Output the (x, y) coordinate of the center of the cell containing the given text.  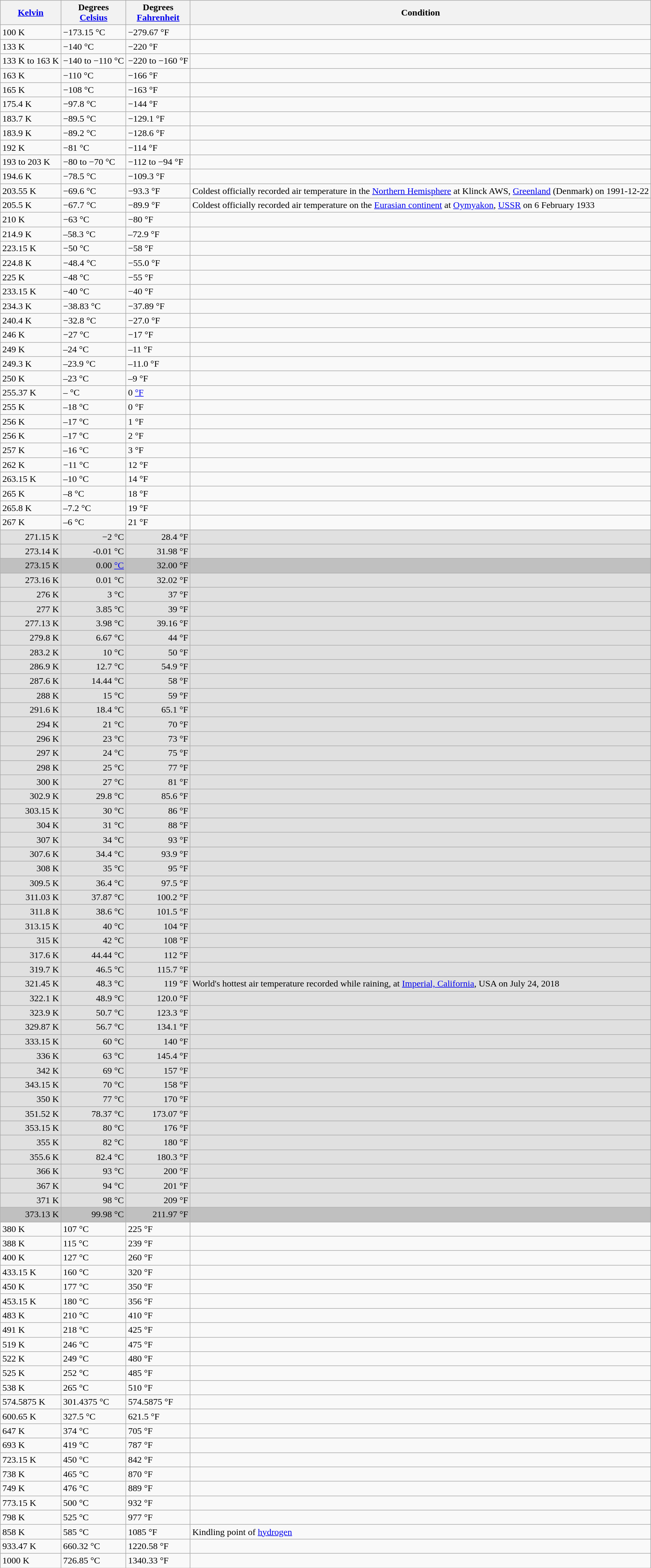
233.15 K (31, 292)
94 °C (94, 1186)
28.4 °F (158, 537)
29.8 °C (94, 796)
225 K (31, 277)
3.98 °C (94, 623)
39.16 °F (158, 623)
−140 to −110 °C (94, 61)
647 K (31, 1431)
738 K (31, 1474)
97.5 °F (158, 883)
315 K (31, 941)
265 °C (94, 1388)
−27 °C (94, 335)
-0.01 °C (94, 551)
510 °F (158, 1388)
44.44 °C (94, 955)
163 K (31, 75)
313.15 K (31, 926)
265.8 K (31, 508)
39 °F (158, 609)
279.8 K (31, 638)
304 K (31, 825)
209 °F (158, 1200)
−40 °C (94, 292)
933.47 K (31, 1546)
−2 °C (94, 537)
Coldest officially recorded air temperature in the Northern Hemisphere at Klinck AWS, Greenland (Denmark) on 1991-12-22 (420, 191)
127 °C (94, 1258)
351.52 K (31, 1113)
12 °F (158, 465)
519 K (31, 1344)
−129.1 °F (158, 119)
225 °F (158, 1229)
201 °F (158, 1186)
273.14 K (31, 551)
277 K (31, 609)
1220.58 °F (158, 1546)
−48 °C (94, 277)
31 °C (94, 825)
115.7 °F (158, 969)
–16 °C (94, 450)
183.9 K (31, 133)
100.2 °F (158, 897)
75 °F (158, 753)
54.9 °F (158, 667)
353.15 K (31, 1128)
2 °F (158, 436)
63 °C (94, 1056)
320 °F (158, 1272)
123.3 °F (158, 1013)
Kelvin (31, 13)
257 K (31, 450)
465 °C (94, 1474)
419 °C (94, 1445)
60 °C (94, 1041)
374 °C (94, 1431)
211.97 °F (158, 1215)
1 °F (158, 422)
–18 °C (94, 407)
−108 °C (94, 90)
483 K (31, 1315)
798 K (31, 1517)
574.5875 °F (158, 1402)
355.6 K (31, 1157)
287.6 K (31, 681)
−128.6 °F (158, 133)
3 °F (158, 450)
101.5 °F (158, 912)
−67.7 °C (94, 205)
450 K (31, 1287)
425 °F (158, 1330)
177 °C (94, 1287)
115 °C (94, 1243)
31.98 °F (158, 551)
−163 °F (158, 90)
170 °F (158, 1099)
842 °F (158, 1460)
249 °C (94, 1359)
−37.89 °F (158, 306)
234.3 K (31, 306)
–9 °F (158, 378)
250 K (31, 378)
−220 °F (158, 47)
32.00 °F (158, 566)
223.15 K (31, 249)
870 °F (158, 1474)
321.45 K (31, 984)
203.55 K (31, 191)
50 °F (158, 652)
302.9 K (31, 796)
14.44 °C (94, 681)
112 °F (158, 955)
−80 °F (158, 220)
183.7 K (31, 119)
30 °C (94, 811)
525 K (31, 1373)
240.4 K (31, 320)
140 °F (158, 1041)
82.4 °C (94, 1157)
350 K (31, 1099)
252 °C (94, 1373)
180 °F (158, 1143)
660.32 °C (94, 1546)
1000 K (31, 1560)
−89.5 °C (94, 119)
322.1 K (31, 998)
291.6 K (31, 710)
35 °C (94, 868)
DegreesFahrenheit (158, 13)
450 °C (94, 1460)
585 °C (94, 1532)
333.15 K (31, 1041)
538 K (31, 1388)
40 °C (94, 926)
145.4 °F (158, 1056)
453.15 K (31, 1301)
98 °C (94, 1200)
273.16 K (31, 580)
621.5 °F (158, 1416)
366 K (31, 1171)
388 K (31, 1243)
400 K (31, 1258)
56.7 °C (94, 1027)
726.85 °C (94, 1560)
−32.8 °C (94, 320)
−220 to −160 °F (158, 61)
Kindling point of hydrogen (420, 1532)
38.6 °C (94, 912)
410 °F (158, 1315)
−110 °C (94, 75)
224.8 K (31, 263)
858 K (31, 1532)
889 °F (158, 1488)
262 K (31, 465)
300 K (31, 782)
373.13 K (31, 1215)
70 °C (94, 1085)
342 K (31, 1070)
−166 °F (158, 75)
194.6 K (31, 176)
21 °F (158, 522)
283.2 K (31, 652)
65.1 °F (158, 710)
158 °F (158, 1085)
93 °F (158, 839)
0.00 °C (94, 566)
−97.8 °C (94, 104)
319.7 K (31, 969)
32.02 °F (158, 580)
6.67 °C (94, 638)
239 °F (158, 1243)
21 °C (94, 724)
336 K (31, 1056)
787 °F (158, 1445)
246 °C (94, 1344)
308 K (31, 868)
−144 °F (158, 104)
−50 °C (94, 249)
165 K (31, 90)
218 °C (94, 1330)
DegreesCelsius (94, 13)
977 °F (158, 1517)
3 °C (94, 594)
210 °C (94, 1315)
723.15 K (31, 1460)
36.4 °C (94, 883)
134.1 °F (158, 1027)
214.9 K (31, 234)
−173.15 °C (94, 32)
12.7 °C (94, 667)
−48.4 °C (94, 263)
356 °F (158, 1301)
27 °C (94, 782)
297 K (31, 753)
88 °F (158, 825)
58 °F (158, 681)
81 °F (158, 782)
255 K (31, 407)
78.37 °C (94, 1113)
−109.3 °F (158, 176)
−63 °C (94, 220)
−17 °F (158, 335)
44 °F (158, 638)
260 °F (158, 1258)
296 K (31, 739)
600.65 K (31, 1416)
249.3 K (31, 364)
–11.0 °F (158, 364)
288 K (31, 696)
350 °F (158, 1287)
85.6 °F (158, 796)
104 °F (158, 926)
317.6 K (31, 955)
574.5875 K (31, 1402)
476 °C (94, 1488)
267 K (31, 522)
95 °F (158, 868)
–8 °C (94, 494)
323.9 K (31, 1013)
18 °F (158, 494)
107 °C (94, 1229)
24 °C (94, 753)
42 °C (94, 941)
–72.9 °F (158, 234)
100 K (31, 32)
133 K (31, 47)
80 °C (94, 1128)
Condition (420, 13)
93.9 °F (158, 854)
380 K (31, 1229)
491 K (31, 1330)
271.15 K (31, 537)
255.37 K (31, 392)
343.15 K (31, 1085)
–10 °C (94, 479)
25 °C (94, 768)
180 °C (94, 1301)
286.9 K (31, 667)
246 K (31, 335)
– °C (94, 392)
59 °F (158, 696)
–7.2 °C (94, 508)
433.15 K (31, 1272)
210 K (31, 220)
34.4 °C (94, 854)
475 °F (158, 1344)
160 °C (94, 1272)
−78.5 °C (94, 176)
99.98 °C (94, 1215)
301.4375 °C (94, 1402)
10 °C (94, 652)
−279.67 °F (158, 32)
48.3 °C (94, 984)
−81 °C (94, 147)
−55.0 °F (158, 263)
311.03 K (31, 897)
−93.3 °F (158, 191)
200 °F (158, 1171)
46.5 °C (94, 969)
485 °F (158, 1373)
133 K to 163 K (31, 61)
37 °F (158, 594)
77 °F (158, 768)
309.5 K (31, 883)
273.15 K (31, 566)
265 K (31, 494)
77 °C (94, 1099)
–23 °C (94, 378)
522 K (31, 1359)
69 °C (94, 1070)
−38.83 °C (94, 306)
−140 °C (94, 47)
173.07 °F (158, 1113)
705 °F (158, 1431)
294 K (31, 724)
86 °F (158, 811)
–23.9 °C (94, 364)
34 °C (94, 839)
−58 °F (158, 249)
371 K (31, 1200)
205.5 K (31, 205)
−40 °F (158, 292)
World's hottest air temperature recorded while raining, at Imperial, California, USA on July 24, 2018 (420, 984)
276 K (31, 594)
−89.9 °F (158, 205)
18.4 °C (94, 710)
119 °F (158, 984)
329.87 K (31, 1027)
–24 °C (94, 349)
–11 °F (158, 349)
1340.33 °F (158, 1560)
−89.2 °C (94, 133)
249 K (31, 349)
50.7 °C (94, 1013)
303.15 K (31, 811)
192 K (31, 147)
773.15 K (31, 1503)
15 °C (94, 696)
307.6 K (31, 854)
311.8 K (31, 912)
932 °F (158, 1503)
70 °F (158, 724)
120.0 °F (158, 998)
480 °F (158, 1359)
−55 °F (158, 277)
307 K (31, 839)
–6 °C (94, 522)
73 °F (158, 739)
93 °C (94, 1171)
−27.0 °F (158, 320)
Coldest officially recorded air temperature on the Eurasian continent at Oymyakon, USSR on 6 February 1933 (420, 205)
277.13 K (31, 623)
327.5 °C (94, 1416)
176 °F (158, 1128)
193 to 203 K (31, 162)
−112 to −94 °F (158, 162)
180.3 °F (158, 1157)
48.9 °C (94, 998)
175.4 K (31, 104)
−80 to −70 °C (94, 162)
693 K (31, 1445)
23 °C (94, 739)
3.85 °C (94, 609)
0.01 °C (94, 580)
−114 °F (158, 147)
525 °C (94, 1517)
500 °C (94, 1503)
298 K (31, 768)
19 °F (158, 508)
37.87 °C (94, 897)
157 °F (158, 1070)
−11 °C (94, 465)
1085 °F (158, 1532)
82 °C (94, 1143)
355 K (31, 1143)
749 K (31, 1488)
367 K (31, 1186)
−69.6 °C (94, 191)
–58.3 °C (94, 234)
14 °F (158, 479)
263.15 K (31, 479)
108 °F (158, 941)
